Find where the given text appears and provide that cell's center as [X, Y] coordinate. 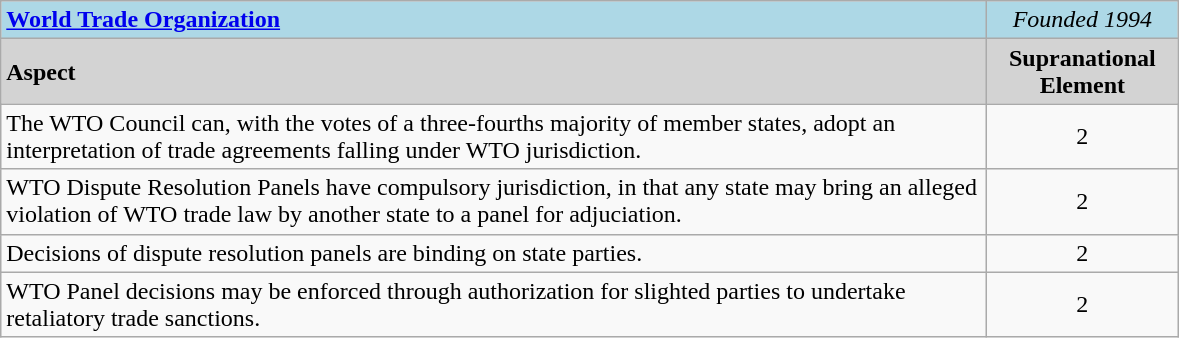
Supranational Element [1082, 72]
Decisions of dispute resolution panels are binding on state parties. [494, 253]
WTO Panel decisions may be enforced through authorization for slighted parties to undertake retaliatory trade sanctions. [494, 304]
World Trade Organization [494, 20]
Aspect [494, 72]
Founded 1994 [1082, 20]
